For the text-containing cell, return its midpoint in (x, y) coordinate format. 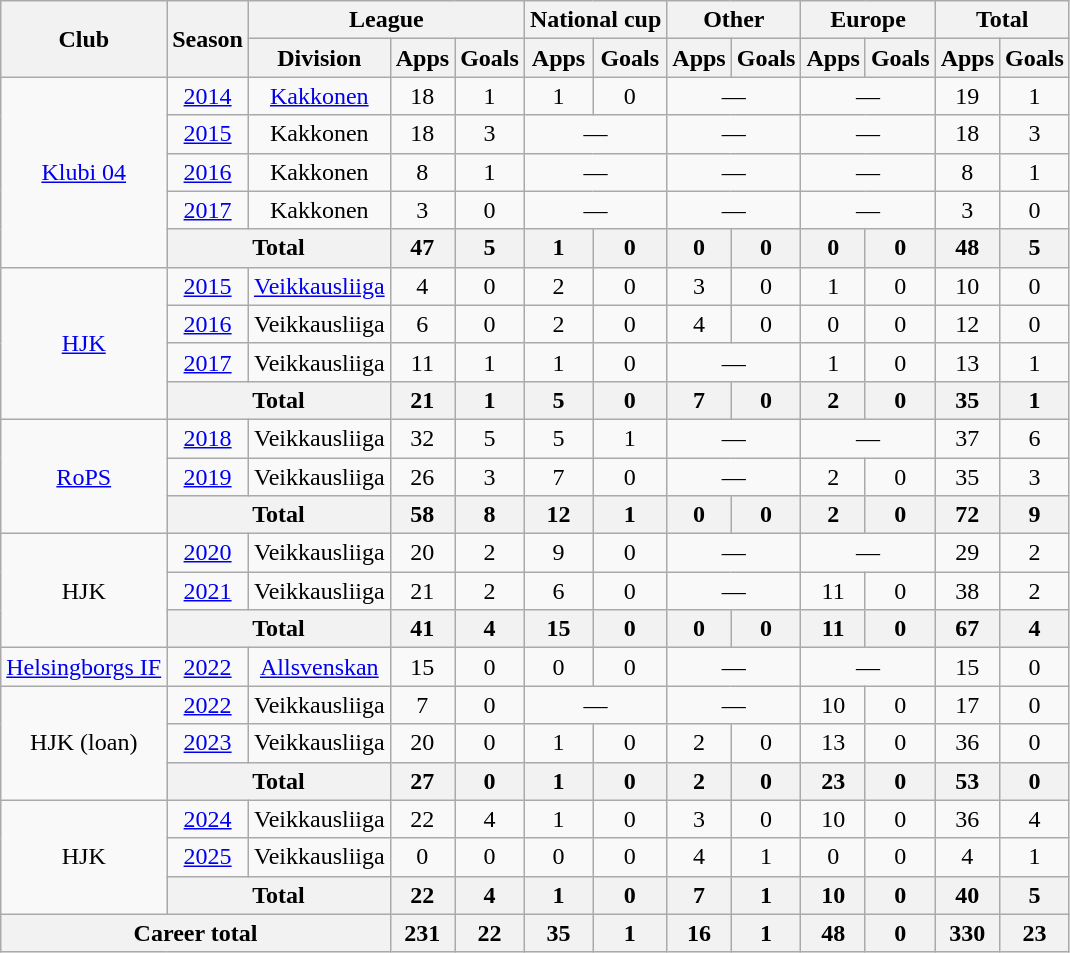
32 (422, 438)
231 (422, 933)
Helsingborgs IF (84, 667)
Club (84, 39)
2021 (208, 591)
26 (422, 477)
16 (699, 933)
2019 (208, 477)
27 (422, 781)
17 (967, 705)
HJK (loan) (84, 743)
Season (208, 39)
41 (422, 629)
Europe (868, 20)
53 (967, 781)
19 (967, 96)
38 (967, 591)
2020 (208, 553)
Other (734, 20)
League (386, 20)
Klubi 04 (84, 172)
47 (422, 248)
Career total (196, 933)
2018 (208, 438)
72 (967, 515)
40 (967, 895)
330 (967, 933)
2024 (208, 819)
2014 (208, 96)
Division (319, 58)
37 (967, 438)
2025 (208, 857)
National cup (595, 20)
29 (967, 553)
2023 (208, 743)
67 (967, 629)
58 (422, 515)
RoPS (84, 476)
Allsvenskan (319, 667)
